Capture the cell that displays the provided text and extract its (x, y) central coordinate. 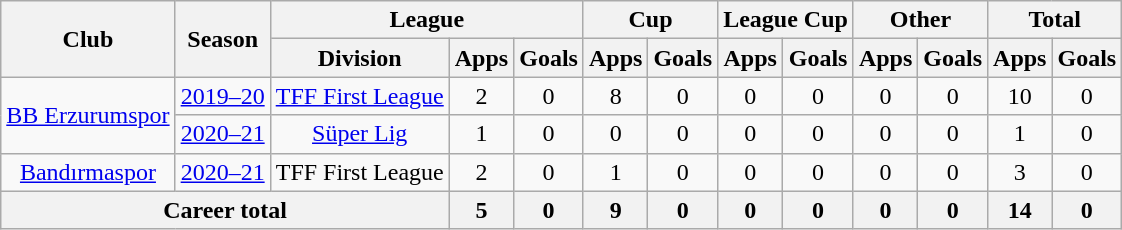
Career total (225, 210)
Bandırmaspor (88, 172)
Season (222, 39)
Division (360, 58)
Club (88, 39)
Süper Lig (360, 134)
8 (615, 96)
League Cup (786, 20)
5 (481, 210)
Total (1055, 20)
Other (920, 20)
14 (1020, 210)
Cup (650, 20)
9 (615, 210)
2019–20 (222, 96)
10 (1020, 96)
BB Erzurumspor (88, 115)
League (426, 20)
3 (1020, 172)
